Return the (x, y) coordinate for the center point of the cell that contains the specified text.  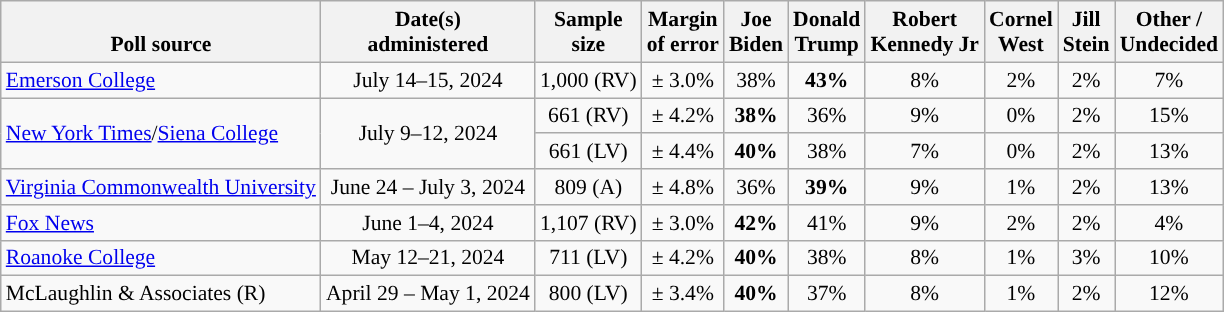
Emerson College (161, 80)
1,000 (RV) (588, 80)
± 4.8% (683, 187)
10% (1169, 258)
JoeBiden (756, 32)
Date(s)administered (428, 32)
July 9–12, 2024 (428, 134)
± 4.4% (683, 152)
Poll source (161, 32)
Marginof error (683, 32)
Other /Undecided (1169, 32)
800 (LV) (588, 294)
711 (LV) (588, 258)
April 29 – May 1, 2024 (428, 294)
Virginia Commonwealth University (161, 187)
3% (1086, 258)
4% (1169, 223)
May 12–21, 2024 (428, 258)
39% (826, 187)
CornelWest (1021, 32)
12% (1169, 294)
1,107 (RV) (588, 223)
DonaldTrump (826, 32)
37% (826, 294)
41% (826, 223)
661 (LV) (588, 152)
15% (1169, 116)
Samplesize (588, 32)
42% (756, 223)
June 24 – July 3, 2024 (428, 187)
JillStein (1086, 32)
June 1–4, 2024 (428, 223)
July 14–15, 2024 (428, 80)
809 (A) (588, 187)
New York Times/Siena College (161, 134)
43% (826, 80)
± 3.4% (683, 294)
McLaughlin & Associates (R) (161, 294)
RobertKennedy Jr (924, 32)
Fox News (161, 223)
Roanoke College (161, 258)
661 (RV) (588, 116)
